Pinpoint the cell where the given text exists, returning its [X, Y] midpoint coordinate. 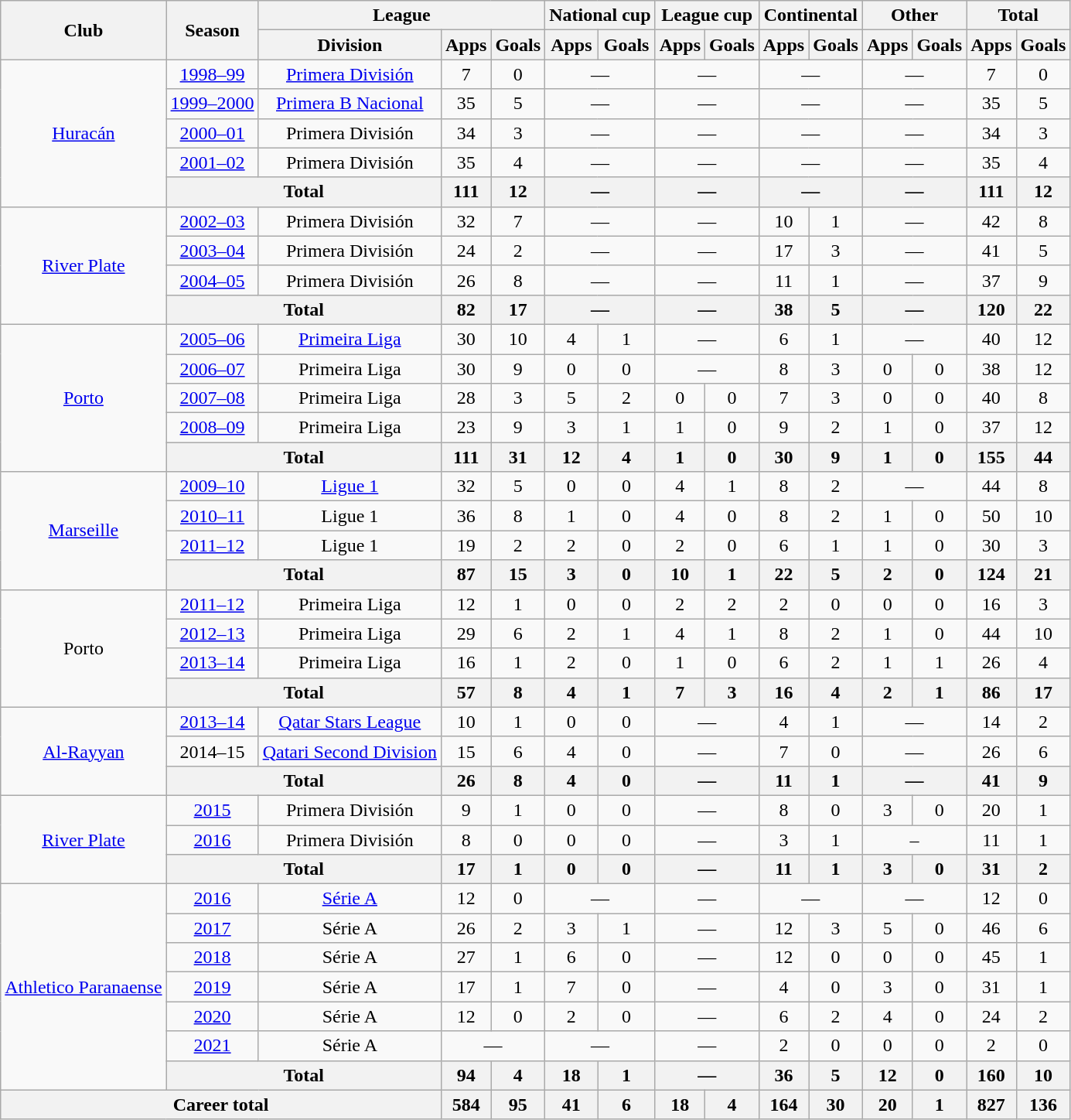
2000–01 [212, 133]
2002–03 [212, 221]
Qatari Second Division [350, 751]
2004–05 [212, 280]
86 [991, 692]
87 [466, 575]
Huracán [84, 133]
– [914, 839]
28 [466, 398]
14 [991, 722]
2019 [212, 987]
2021 [212, 1046]
1998–99 [212, 74]
Season [212, 30]
46 [991, 928]
Al-Rayyan [84, 751]
2012–13 [212, 633]
Primera B Nacional [350, 104]
Athletico Paranaense [84, 987]
94 [466, 1075]
Other [914, 15]
124 [991, 575]
2009–10 [212, 487]
2008–09 [212, 428]
160 [991, 1075]
827 [991, 1105]
50 [991, 516]
42 [991, 221]
2003–04 [212, 251]
23 [466, 428]
27 [466, 958]
2018 [212, 958]
League [402, 15]
19 [466, 545]
2015 [212, 810]
Career total [221, 1105]
2020 [212, 1016]
2007–08 [212, 398]
Continental [810, 15]
21 [1043, 575]
45 [991, 958]
584 [466, 1105]
95 [518, 1105]
2017 [212, 928]
League cup [707, 15]
1999–2000 [212, 104]
136 [1043, 1105]
164 [783, 1105]
2010–11 [212, 516]
29 [466, 633]
155 [991, 457]
2014–15 [212, 751]
National cup [600, 15]
2005–06 [212, 339]
2006–07 [212, 369]
Club [84, 30]
Division [350, 45]
120 [991, 309]
82 [466, 309]
Qatar Stars League [350, 722]
Marseille [84, 531]
2001–02 [212, 162]
57 [466, 692]
